For the text-containing cell, return its midpoint in (x, y) coordinate format. 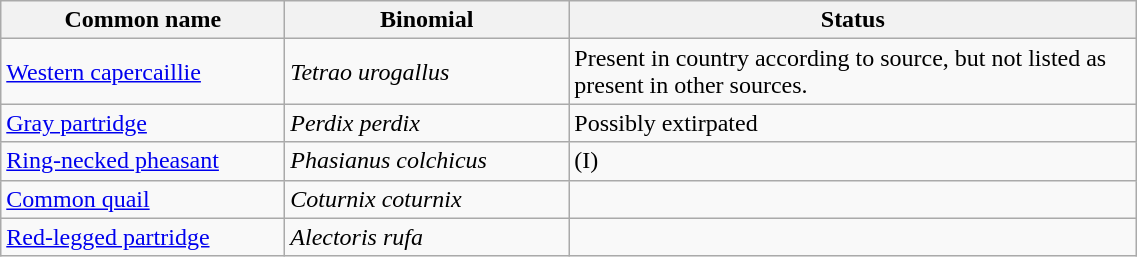
(I) (853, 161)
Gray partridge (143, 123)
Western capercaillie (143, 72)
Common quail (143, 199)
Common name (143, 20)
Coturnix coturnix (427, 199)
Alectoris rufa (427, 237)
Ring-necked pheasant (143, 161)
Status (853, 20)
Tetrao urogallus (427, 72)
Phasianus colchicus (427, 161)
Binomial (427, 20)
Perdix perdix (427, 123)
Present in country according to source, but not listed as present in other sources. (853, 72)
Red-legged partridge (143, 237)
Possibly extirpated (853, 123)
